From the cell containing the given text, extract its center point as (X, Y) coordinate. 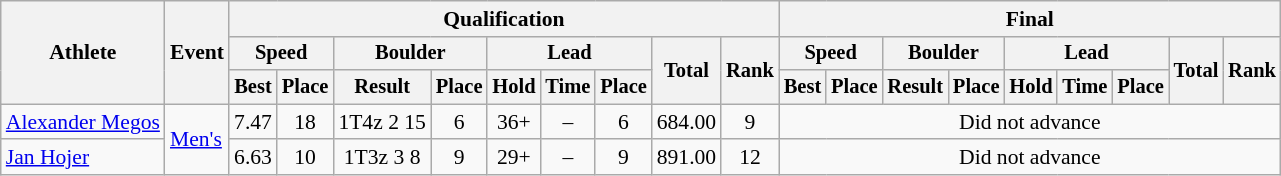
18 (305, 122)
6.63 (253, 158)
Final (1030, 19)
Event (197, 52)
Men's (197, 140)
Alexander Megos (83, 122)
684.00 (686, 122)
Jan Hojer (83, 158)
Athlete (83, 52)
891.00 (686, 158)
Qualification (504, 19)
1T4z 2 15 (382, 122)
29+ (514, 158)
36+ (514, 122)
10 (305, 158)
1T3z 3 8 (382, 158)
7.47 (253, 122)
12 (750, 158)
